For the text-containing cell, return its midpoint in (x, y) coordinate format. 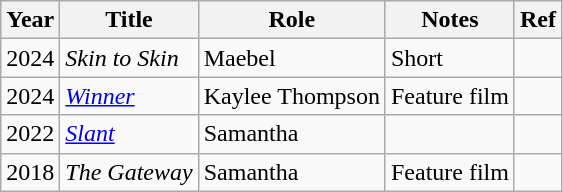
Skin to Skin (129, 58)
Notes (450, 20)
Ref (538, 20)
Kaylee Thompson (292, 96)
Short (450, 58)
Winner (129, 96)
Year (30, 20)
Maebel (292, 58)
Role (292, 20)
Slant (129, 134)
Title (129, 20)
2018 (30, 172)
The Gateway (129, 172)
2022 (30, 134)
